Find where the given text appears and provide that cell's center as [X, Y] coordinate. 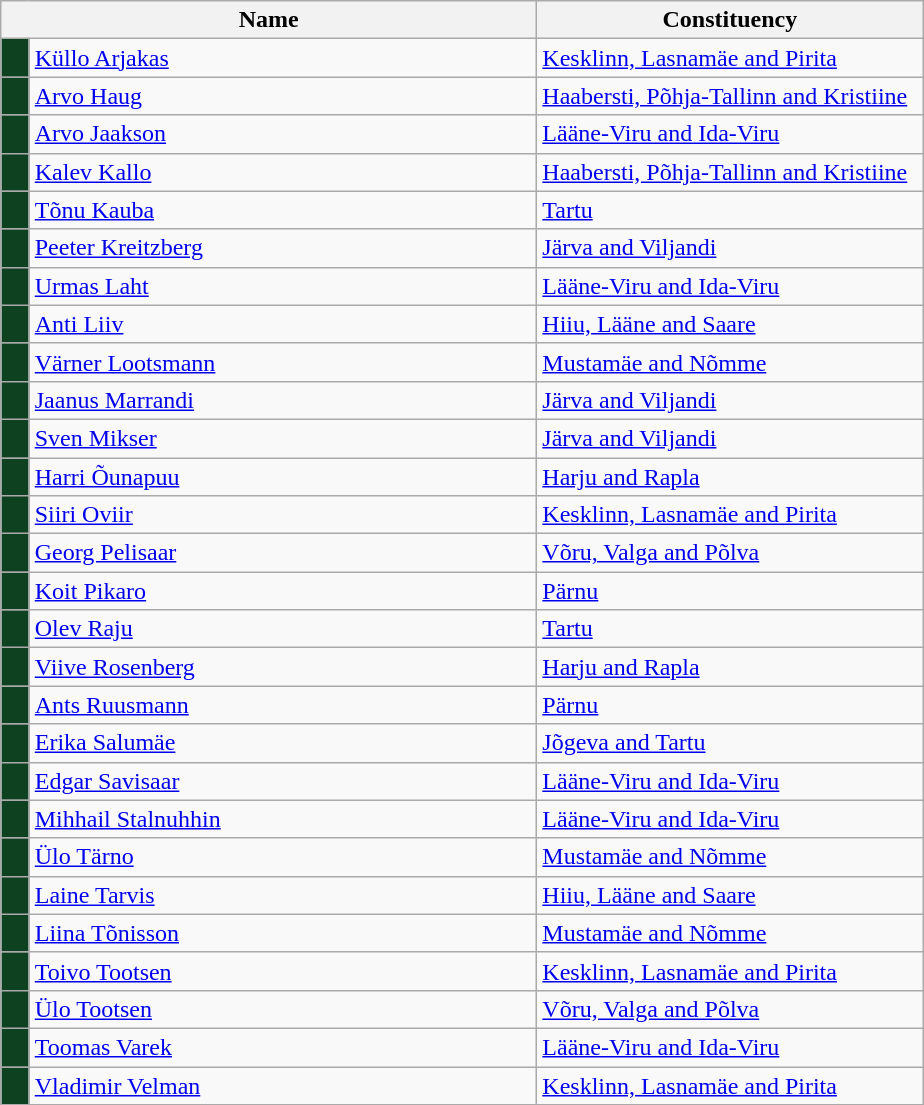
Viive Rosenberg [283, 667]
Tõnu Kauba [283, 210]
Jaanus Marrandi [283, 400]
Georg Pelisaar [283, 553]
Koit Pikaro [283, 591]
Harri Õunapuu [283, 477]
Name [269, 20]
Anti Liiv [283, 324]
Värner Lootsmann [283, 362]
Küllo Arjakas [283, 58]
Ülo Tootsen [283, 1009]
Erika Salumäe [283, 743]
Constituency [730, 20]
Kalev Kallo [283, 172]
Arvo Jaakson [283, 134]
Peeter Kreitzberg [283, 248]
Laine Tarvis [283, 895]
Ants Ruusmann [283, 705]
Toomas Varek [283, 1047]
Urmas Laht [283, 286]
Toivo Tootsen [283, 971]
Liina Tõnisson [283, 933]
Arvo Haug [283, 96]
Ülo Tärno [283, 857]
Mihhail Stalnuhhin [283, 819]
Siiri Oviir [283, 515]
Vladimir Velman [283, 1085]
Olev Raju [283, 629]
Edgar Savisaar [283, 781]
Jõgeva and Tartu [730, 743]
Sven Mikser [283, 438]
